Return (X, Y) of the center of cell containing provided text 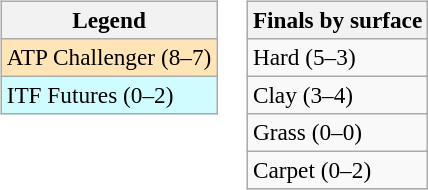
Hard (5–3) (337, 57)
Carpet (0–2) (337, 171)
ITF Futures (0–2) (108, 95)
Clay (3–4) (337, 95)
Finals by surface (337, 20)
ATP Challenger (8–7) (108, 57)
Grass (0–0) (337, 133)
Legend (108, 20)
